Scan for the cell matching the given text and deliver its (x, y) coordinate at center. 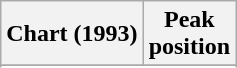
Chart (1993) (72, 34)
Peakposition (189, 34)
